Locate the cell with the specified text and output its (x, y) center coordinate. 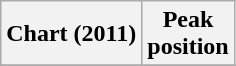
Chart (2011) (72, 34)
Peakposition (188, 34)
